Find where the given text appears and provide that cell's center as (x, y) coordinate. 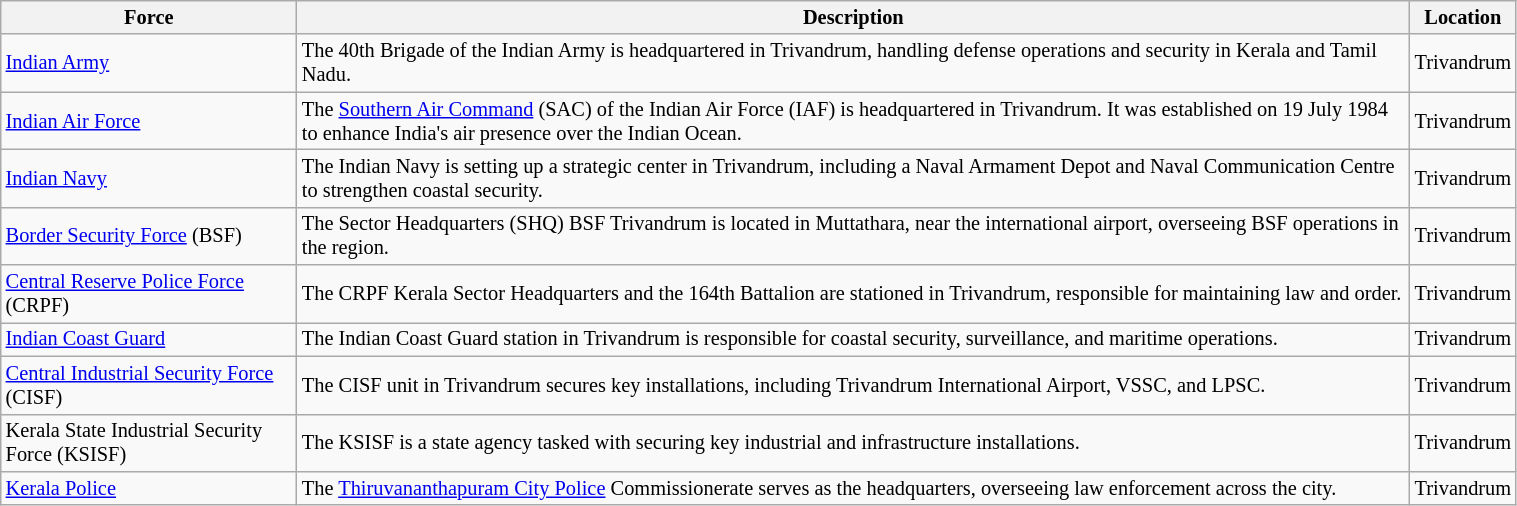
The Sector Headquarters (SHQ) BSF Trivandrum is located in Muttathara, near the international airport, overseeing BSF operations in the region. (854, 236)
Central Industrial Security Force (CISF) (149, 385)
Force (149, 17)
The CISF unit in Trivandrum secures key installations, including Trivandrum International Airport, VSSC, and LPSC. (854, 385)
The CRPF Kerala Sector Headquarters and the 164th Battalion are stationed in Trivandrum, responsible for maintaining law and order. (854, 294)
Indian Army (149, 63)
Indian Navy (149, 178)
Indian Coast Guard (149, 339)
The Thiruvananthapuram City Police Commissionerate serves as the headquarters, overseeing law enforcement across the city. (854, 488)
The KSISF is a state agency tasked with securing key industrial and infrastructure installations. (854, 443)
Kerala State Industrial Security Force (KSISF) (149, 443)
Indian Air Force (149, 121)
Kerala Police (149, 488)
Location (1463, 17)
The 40th Brigade of the Indian Army is headquartered in Trivandrum, handling defense operations and security in Kerala and Tamil Nadu. (854, 63)
The Indian Coast Guard station in Trivandrum is responsible for coastal security, surveillance, and maritime operations. (854, 339)
Central Reserve Police Force (CRPF) (149, 294)
Description (854, 17)
Border Security Force (BSF) (149, 236)
